From the cell containing the given text, extract its center point as [x, y] coordinate. 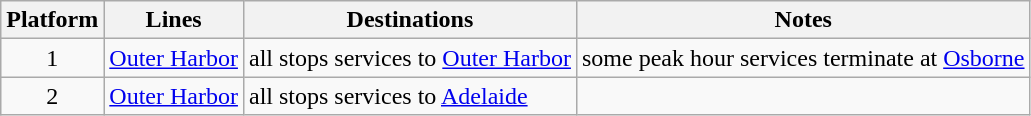
1 [52, 58]
2 [52, 96]
Lines [174, 20]
Notes [803, 20]
some peak hour services terminate at Osborne [803, 58]
all stops services to Outer Harbor [410, 58]
all stops services to Adelaide [410, 96]
Destinations [410, 20]
Platform [52, 20]
